Detect which cell encompasses the target text, then output its (X, Y) center coordinate. 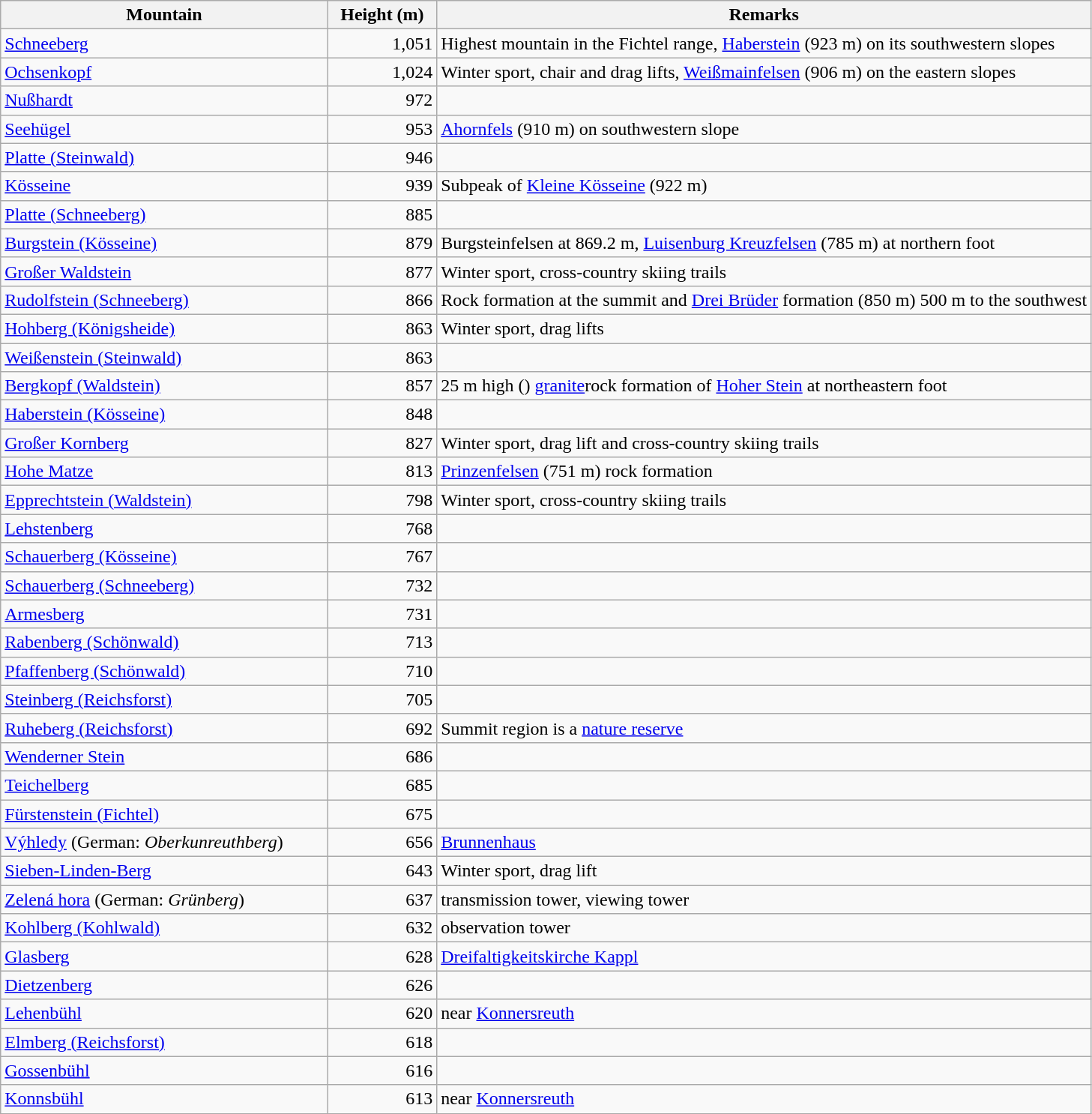
613 (382, 1099)
Großer Kornberg (164, 443)
675 (382, 813)
Burgsteinfelsen at 869.2 m, Luisenburg Kreuzfelsen (785 m) at northern foot (764, 243)
637 (382, 900)
Armesberg (164, 614)
710 (382, 671)
767 (382, 557)
Wenderner Stein (164, 756)
Konnsbühl (164, 1099)
732 (382, 585)
713 (382, 642)
transmission tower, viewing tower (764, 900)
Platte (Schneeberg) (164, 214)
Platte (Steinwald) (164, 157)
Rudolfstein (Schneeberg) (164, 300)
Highest mountain in the Fichtel range, Haberstein (923 m) on its southwestern slopes (764, 43)
Nußhardt (164, 100)
632 (382, 928)
Teichelberg (164, 785)
626 (382, 985)
877 (382, 271)
Height (m) (382, 15)
Brunnenhaus (764, 843)
1,051 (382, 43)
Pfaffenberg (Schönwald) (164, 671)
827 (382, 443)
Zelená hora (German: Grünberg) (164, 900)
798 (382, 500)
Bergkopf (Waldstein) (164, 386)
25 m high () graniterock formation of Hoher Stein at northeastern foot (764, 386)
Lehenbühl (164, 1014)
Winter sport, drag lifts (764, 328)
Rock formation at the summit and Drei Brüder formation (850 m) 500 m to the southwest (764, 300)
879 (382, 243)
Elmberg (Reichsforst) (164, 1042)
Sieben-Linden-Berg (164, 871)
Glasberg (164, 957)
Výhledy (German: Oberkunreuthberg) (164, 843)
848 (382, 415)
Remarks (764, 15)
618 (382, 1042)
813 (382, 472)
Summit region is a nature reserve (764, 728)
observation tower (764, 928)
731 (382, 614)
616 (382, 1071)
Weißenstein (Steinwald) (164, 358)
692 (382, 728)
Großer Waldstein (164, 271)
620 (382, 1014)
Winter sport, drag lift (764, 871)
Haberstein (Kösseine) (164, 415)
Ochsenkopf (164, 72)
Dreifaltigkeitskirche Kappl (764, 957)
Kösseine (164, 186)
Steinberg (Reichsforst) (164, 699)
Lehstenberg (164, 529)
Prinzenfelsen (751 m) rock formation (764, 472)
656 (382, 843)
946 (382, 157)
Gossenbühl (164, 1071)
Ruheberg (Reichsforst) (164, 728)
972 (382, 100)
Fürstenstein (Fichtel) (164, 813)
Rabenberg (Schönwald) (164, 642)
768 (382, 529)
Hohberg (Königsheide) (164, 328)
Kohlberg (Kohlwald) (164, 928)
Ahornfels (910 m) on southwestern slope (764, 129)
1,024 (382, 72)
Mountain (164, 15)
885 (382, 214)
Burgstein (Kösseine) (164, 243)
643 (382, 871)
705 (382, 699)
Seehügel (164, 129)
Winter sport, chair and drag lifts, Weißmainfelsen (906 m) on the eastern slopes (764, 72)
953 (382, 129)
Schauerberg (Schneeberg) (164, 585)
Subpeak of Kleine Kösseine (922 m) (764, 186)
939 (382, 186)
685 (382, 785)
857 (382, 386)
Epprechtstein (Waldstein) (164, 500)
866 (382, 300)
Winter sport, drag lift and cross-country skiing trails (764, 443)
686 (382, 756)
Schauerberg (Kösseine) (164, 557)
628 (382, 957)
Hohe Matze (164, 472)
Schneeberg (164, 43)
Dietzenberg (164, 985)
